For the text-containing cell, return its midpoint in [X, Y] coordinate format. 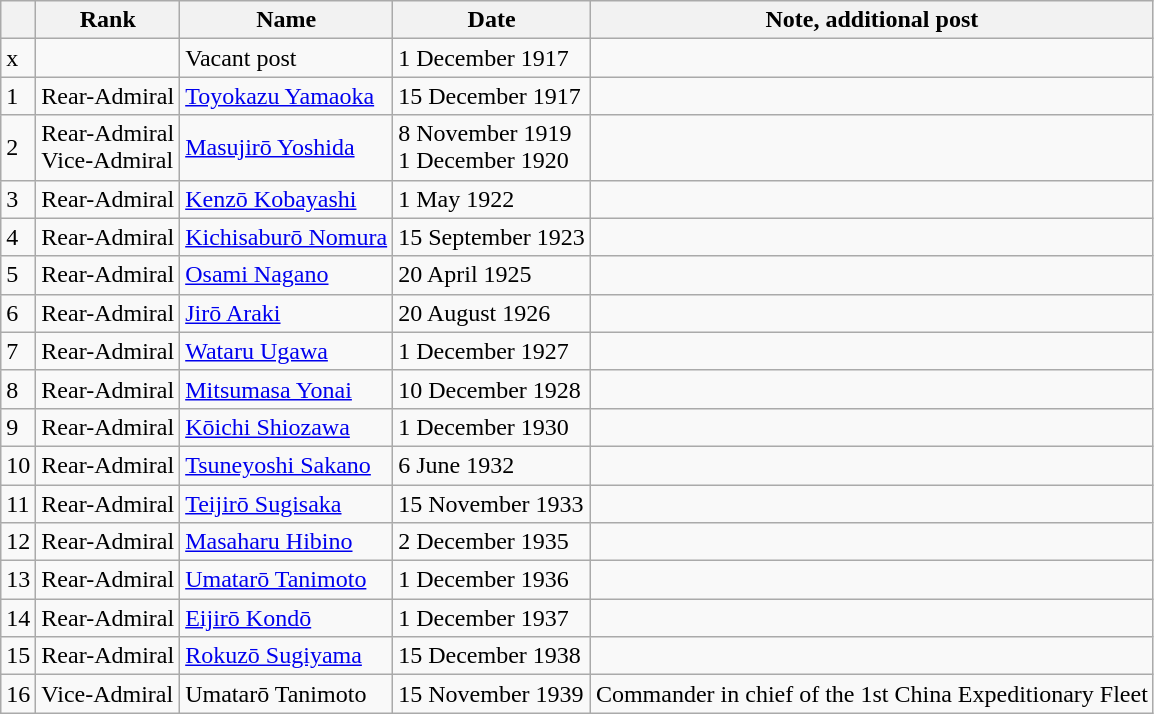
Wataru Ugawa [286, 351]
5 [18, 275]
Kōichi Shiozawa [286, 427]
16 [18, 694]
10 December 1928 [492, 389]
Teijirō Sugisaka [286, 503]
14 [18, 618]
1 December 1927 [492, 351]
6 [18, 313]
Rank [108, 20]
Name [286, 20]
Rokuzō Sugiyama [286, 656]
8 November 19191 December 1920 [492, 148]
Masujirō Yoshida [286, 148]
9 [18, 427]
Eijirō Kondō [286, 618]
8 [18, 389]
13 [18, 580]
Kenzō Kobayashi [286, 199]
1 [18, 96]
1 December 1930 [492, 427]
3 [18, 199]
Vice-Admiral [108, 694]
15 December 1938 [492, 656]
11 [18, 503]
6 June 1932 [492, 465]
Vacant post [286, 58]
15 November 1939 [492, 694]
15 November 1933 [492, 503]
1 December 1917 [492, 58]
1 December 1937 [492, 618]
20 August 1926 [492, 313]
20 April 1925 [492, 275]
Tsuneyoshi Sakano [286, 465]
x [18, 58]
Toyokazu Yamaoka [286, 96]
4 [18, 237]
2 December 1935 [492, 542]
12 [18, 542]
Osami Nagano [286, 275]
Kichisaburō Nomura [286, 237]
1 December 1936 [492, 580]
7 [18, 351]
Rear-AdmiralVice-Admiral [108, 148]
Jirō Araki [286, 313]
Note, additional post [872, 20]
Masaharu Hibino [286, 542]
Mitsumasa Yonai [286, 389]
15 September 1923 [492, 237]
1 May 1922 [492, 199]
15 [18, 656]
Commander in chief of the 1st China Expeditionary Fleet [872, 694]
Date [492, 20]
2 [18, 148]
10 [18, 465]
15 December 1917 [492, 96]
